For the text-containing cell, return its midpoint in [X, Y] coordinate format. 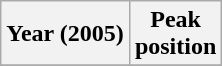
Peakposition [175, 34]
Year (2005) [66, 34]
